Locate the cell with the specified text and output its (x, y) center coordinate. 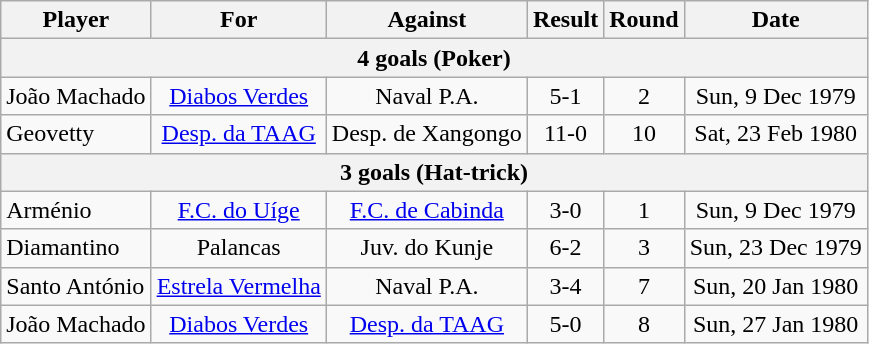
F.C. do Uíge (238, 210)
3-4 (565, 286)
For (238, 20)
3 (644, 248)
Sat, 23 Feb 1980 (776, 134)
Sun, 27 Jan 1980 (776, 324)
Desp. de Xangongo (426, 134)
Estrela Vermelha (238, 286)
Palancas (238, 248)
Date (776, 20)
Arménio (76, 210)
Sun, 23 Dec 1979 (776, 248)
7 (644, 286)
8 (644, 324)
2 (644, 96)
3-0 (565, 210)
Geovetty (76, 134)
Round (644, 20)
5-1 (565, 96)
10 (644, 134)
6-2 (565, 248)
F.C. de Cabinda (426, 210)
Diamantino (76, 248)
Juv. do Kunje (426, 248)
1 (644, 210)
Player (76, 20)
Against (426, 20)
Santo António (76, 286)
11-0 (565, 134)
Sun, 20 Jan 1980 (776, 286)
3 goals (Hat-trick) (434, 172)
Result (565, 20)
4 goals (Poker) (434, 58)
5-0 (565, 324)
